Pinpoint the cell where the given text exists, returning its (X, Y) midpoint coordinate. 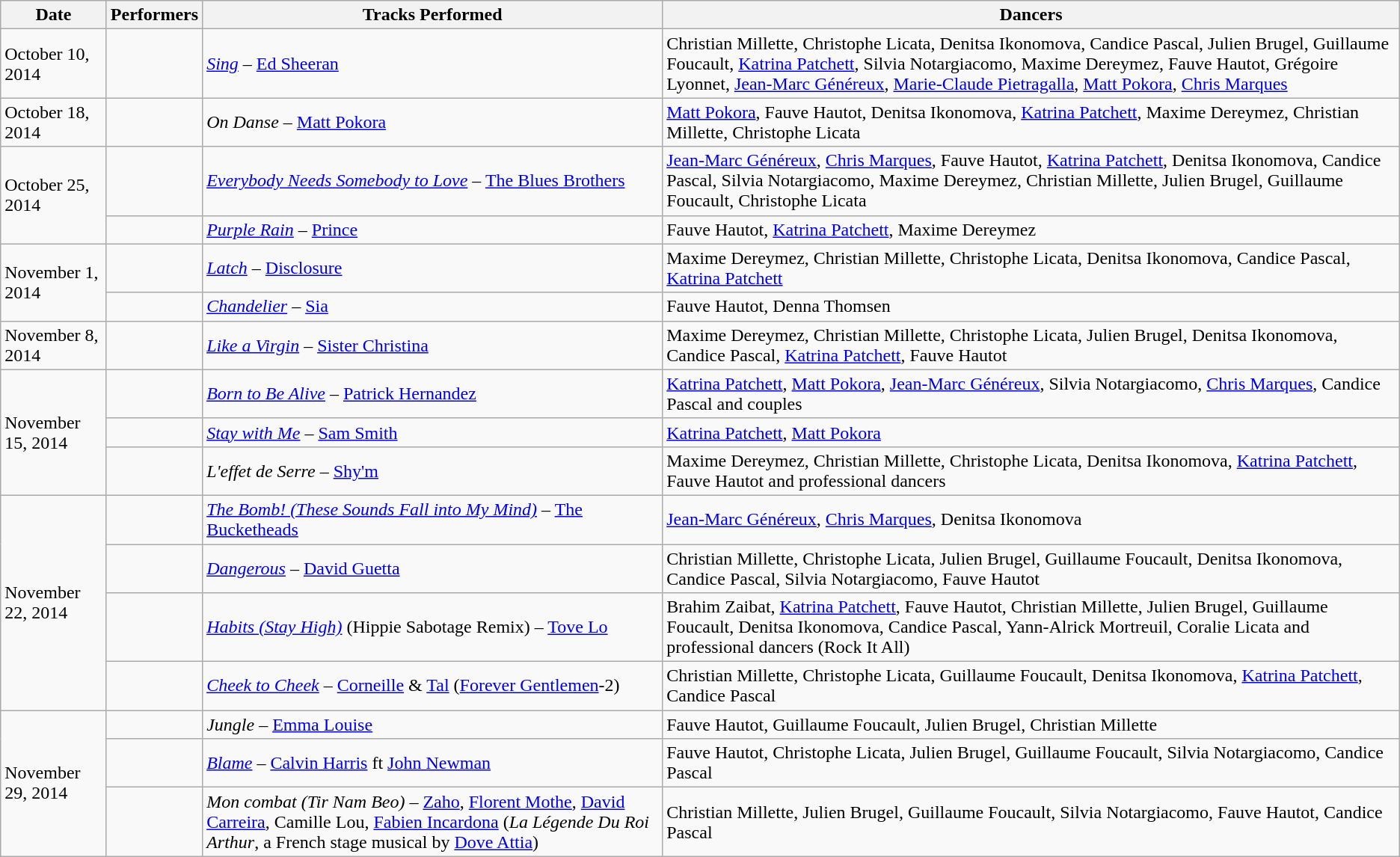
Date (54, 15)
Jean-Marc Généreux, Chris Marques, Denitsa Ikonomova (1031, 519)
Maxime Dereymez, Christian Millette, Christophe Licata, Denitsa Ikonomova, Candice Pascal, Katrina Patchett (1031, 268)
Katrina Patchett, Matt Pokora (1031, 432)
Purple Rain – Prince (432, 230)
Cheek to Cheek – Corneille & Tal (Forever Gentlemen-2) (432, 686)
Fauve Hautot, Denna Thomsen (1031, 307)
October 18, 2014 (54, 123)
Fauve Hautot, Guillaume Foucault, Julien Brugel, Christian Millette (1031, 725)
Performers (154, 15)
The Bomb! (These Sounds Fall into My Mind) – The Bucketheads (432, 519)
Katrina Patchett, Matt Pokora, Jean-Marc Généreux, Silvia Notargiacomo, Chris Marques, Candice Pascal and couples (1031, 393)
October 10, 2014 (54, 64)
Christian Millette, Christophe Licata, Julien Brugel, Guillaume Foucault, Denitsa Ikonomova, Candice Pascal, Silvia Notargiacomo, Fauve Hautot (1031, 568)
Blame – Calvin Harris ft John Newman (432, 763)
Jungle – Emma Louise (432, 725)
November 1, 2014 (54, 283)
Sing – Ed Sheeran (432, 64)
Habits (Stay High) (Hippie Sabotage Remix) – Tove Lo (432, 627)
L'effet de Serre – Shy'm (432, 471)
Maxime Dereymez, Christian Millette, Christophe Licata, Julien Brugel, Denitsa Ikonomova, Candice Pascal, Katrina Patchett, Fauve Hautot (1031, 345)
Matt Pokora, Fauve Hautot, Denitsa Ikonomova, Katrina Patchett, Maxime Dereymez, Christian Millette, Christophe Licata (1031, 123)
Dancers (1031, 15)
Latch – Disclosure (432, 268)
Everybody Needs Somebody to Love – The Blues Brothers (432, 181)
Maxime Dereymez, Christian Millette, Christophe Licata, Denitsa Ikonomova, Katrina Patchett, Fauve Hautot and professional dancers (1031, 471)
Like a Virgin – Sister Christina (432, 345)
October 25, 2014 (54, 195)
Christian Millette, Christophe Licata, Guillaume Foucault, Denitsa Ikonomova, Katrina Patchett, Candice Pascal (1031, 686)
Fauve Hautot, Katrina Patchett, Maxime Dereymez (1031, 230)
Stay with Me – Sam Smith (432, 432)
Tracks Performed (432, 15)
November 8, 2014 (54, 345)
Fauve Hautot, Christophe Licata, Julien Brugel, Guillaume Foucault, Silvia Notargiacomo, Candice Pascal (1031, 763)
On Danse – Matt Pokora (432, 123)
Dangerous – David Guetta (432, 568)
Chandelier – Sia (432, 307)
Born to Be Alive – Patrick Hernandez (432, 393)
November 29, 2014 (54, 784)
Christian Millette, Julien Brugel, Guillaume Foucault, Silvia Notargiacomo, Fauve Hautot, Candice Pascal (1031, 822)
November 22, 2014 (54, 603)
November 15, 2014 (54, 432)
